Extract the (X, Y) coordinate from the center of the cell holding the provided text.  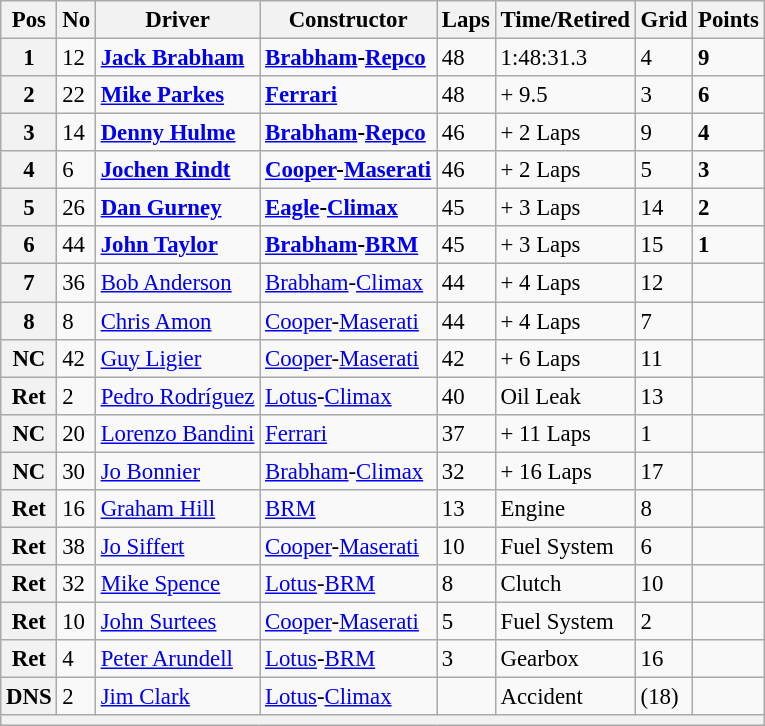
Bob Anderson (177, 283)
Graham Hill (177, 509)
Jim Clark (177, 697)
+ 16 Laps (565, 471)
17 (664, 471)
Eagle-Climax (348, 208)
Time/Retired (565, 20)
Laps (466, 20)
Mike Parkes (177, 95)
15 (664, 245)
Denny Hulme (177, 133)
Lorenzo Bandini (177, 433)
Accident (565, 697)
No (76, 20)
38 (76, 546)
Jack Brabham (177, 58)
+ 11 Laps (565, 433)
Grid (664, 20)
Jo Siffert (177, 546)
Oil Leak (565, 396)
20 (76, 433)
John Surtees (177, 621)
11 (664, 358)
Clutch (565, 584)
Jochen Rindt (177, 170)
Pos (29, 20)
Brabham-BRM (348, 245)
Points (728, 20)
DNS (29, 697)
Jo Bonnier (177, 471)
Driver (177, 20)
BRM (348, 509)
Peter Arundell (177, 659)
40 (466, 396)
26 (76, 208)
Gearbox (565, 659)
(18) (664, 697)
Dan Gurney (177, 208)
30 (76, 471)
1:48:31.3 (565, 58)
22 (76, 95)
37 (466, 433)
Chris Amon (177, 321)
Engine (565, 509)
Pedro Rodríguez (177, 396)
+ 6 Laps (565, 358)
Guy Ligier (177, 358)
+ 9.5 (565, 95)
36 (76, 283)
Constructor (348, 20)
Mike Spence (177, 584)
John Taylor (177, 245)
